Return (X, Y) of the center of cell containing provided text 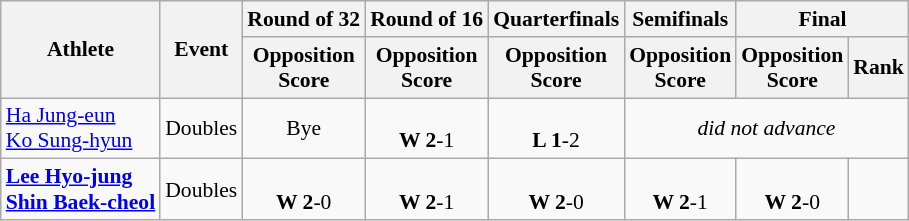
Bye (304, 128)
Rank (878, 68)
L 1-2 (556, 128)
Round of 32 (304, 19)
Event (201, 50)
Lee Hyo-jung Shin Baek-cheol (80, 190)
Athlete (80, 50)
Round of 16 (426, 19)
Quarterfinals (556, 19)
Final (822, 19)
Ha Jung-eun Ko Sung-hyun (80, 128)
Semifinals (680, 19)
did not advance (766, 128)
